Extract the [x, y] coordinate from the center of the cell holding the provided text.  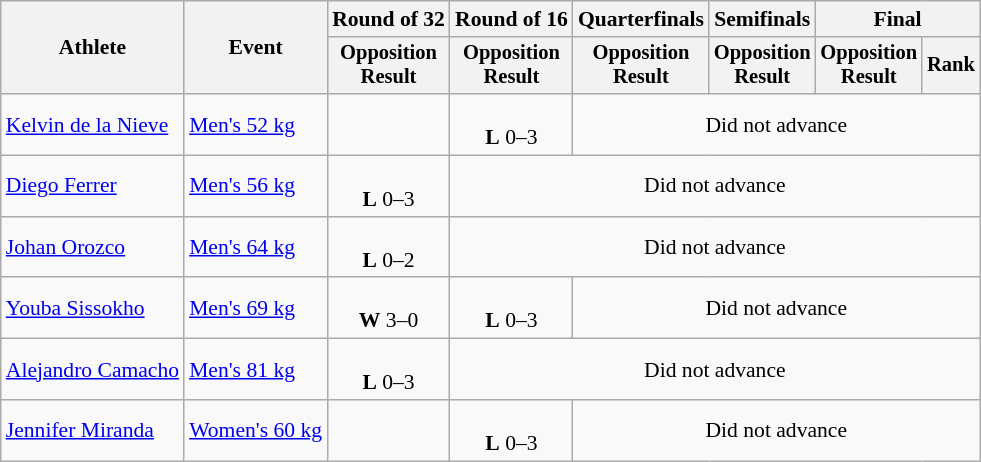
Alejandro Camacho [92, 370]
Round of 32 [388, 19]
Final [897, 19]
Athlete [92, 48]
Men's 81 kg [256, 370]
Men's 56 kg [256, 186]
Men's 64 kg [256, 248]
W 3–0 [388, 308]
Johan Orozco [92, 248]
Event [256, 48]
L 0–2 [388, 248]
Kelvin de la Nieve [92, 124]
Round of 16 [512, 19]
Semifinals [762, 19]
Quarterfinals [641, 19]
Men's 69 kg [256, 308]
Jennifer Miranda [92, 430]
Rank [951, 66]
Youba Sissokho [92, 308]
Diego Ferrer [92, 186]
Women's 60 kg [256, 430]
Men's 52 kg [256, 124]
